Detect which cell encompasses the target text, then output its (x, y) center coordinate. 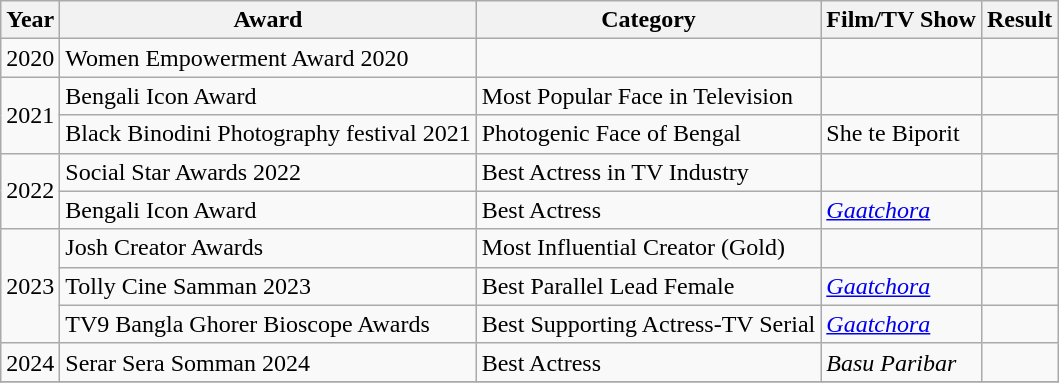
2024 (30, 362)
Josh Creator Awards (268, 248)
Best Supporting Actress-TV Serial (648, 324)
Film/TV Show (902, 20)
She te Biporit (902, 134)
Serar Sera Somman 2024 (268, 362)
Best Parallel Lead Female (648, 286)
Year (30, 20)
2023 (30, 286)
Social Star Awards 2022 (268, 172)
Women Empowerment Award 2020 (268, 58)
2022 (30, 191)
Tolly Cine Samman 2023 (268, 286)
Result (1019, 20)
TV9 Bangla Ghorer Bioscope Awards (268, 324)
2020 (30, 58)
2021 (30, 115)
Category (648, 20)
Black Binodini Photography festival 2021 (268, 134)
Award (268, 20)
Basu Paribar (902, 362)
Photogenic Face of Bengal (648, 134)
Most Influential Creator (Gold) (648, 248)
Best Actress in TV Industry (648, 172)
Most Popular Face in Television (648, 96)
